Extract the (X, Y) coordinate from the center of the cell holding the provided text.  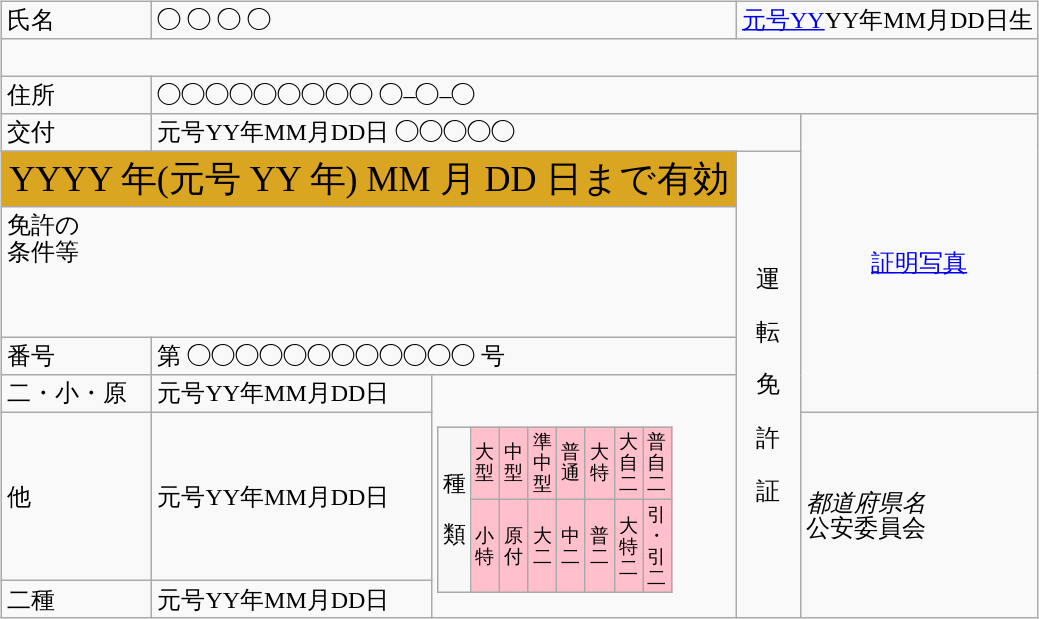
中二 (572, 546)
大型 (486, 463)
元号YYYY年MM月DD日生 (887, 20)
大自二 (628, 463)
証明写真 (919, 264)
第 ◯◯◯◯◯◯◯◯◯◯◯◯ 号 (444, 356)
普自二 (658, 463)
交付 (76, 132)
大二 (542, 546)
番号 (76, 356)
準中型 (542, 463)
氏名 (76, 20)
引・引二 (658, 546)
原付 (514, 546)
大特 (600, 463)
運転免許証 (768, 384)
YYYY 年(元号 YY 年) MM 月 DD 日まで有効 (368, 178)
種類 (454, 510)
◯◯◯◯◯◯◯◯◯ ◯–◯–◯ (595, 94)
都道府県名公安委員会 (919, 516)
種類 大型 中型 準中型 普通 大特 大自二 普自二 小特 原付 大二 中二 普二 大特二 引・引二 (584, 496)
二・小・原 (76, 394)
普二 (600, 546)
小特 (486, 546)
免許の条件等 (368, 272)
中型 (514, 463)
◯ ◯ ◯ ◯ (444, 20)
大特二 (628, 546)
他 (76, 497)
二種 (76, 600)
元号YY年MM月DD日 ◯◯◯◯◯ (476, 132)
住所 (76, 94)
普通 (572, 463)
